Identify which cell holds the provided text, then report its [x, y] central coordinate. 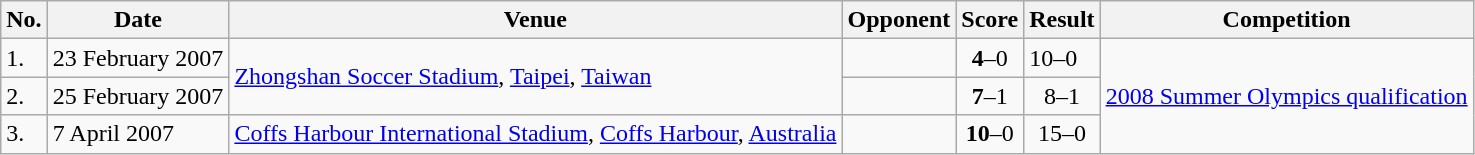
3. [24, 134]
2008 Summer Olympics qualification [1286, 96]
25 February 2007 [138, 96]
4–0 [990, 58]
8–1 [1062, 96]
Coffs Harbour International Stadium, Coffs Harbour, Australia [536, 134]
Zhongshan Soccer Stadium, Taipei, Taiwan [536, 77]
Competition [1286, 20]
7 April 2007 [138, 134]
Venue [536, 20]
15–0 [1062, 134]
Result [1062, 20]
7–1 [990, 96]
1. [24, 58]
No. [24, 20]
Opponent [899, 20]
Score [990, 20]
23 February 2007 [138, 58]
Date [138, 20]
2. [24, 96]
